Search for the cell housing the specified text and yield its (x, y) center coordinate. 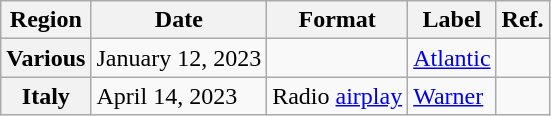
April 14, 2023 (179, 96)
Atlantic (452, 58)
Radio airplay (338, 96)
January 12, 2023 (179, 58)
Italy (46, 96)
Region (46, 20)
Ref. (522, 20)
Date (179, 20)
Label (452, 20)
Various (46, 58)
Format (338, 20)
Warner (452, 96)
